Identify which cell holds the provided text, then report its [X, Y] central coordinate. 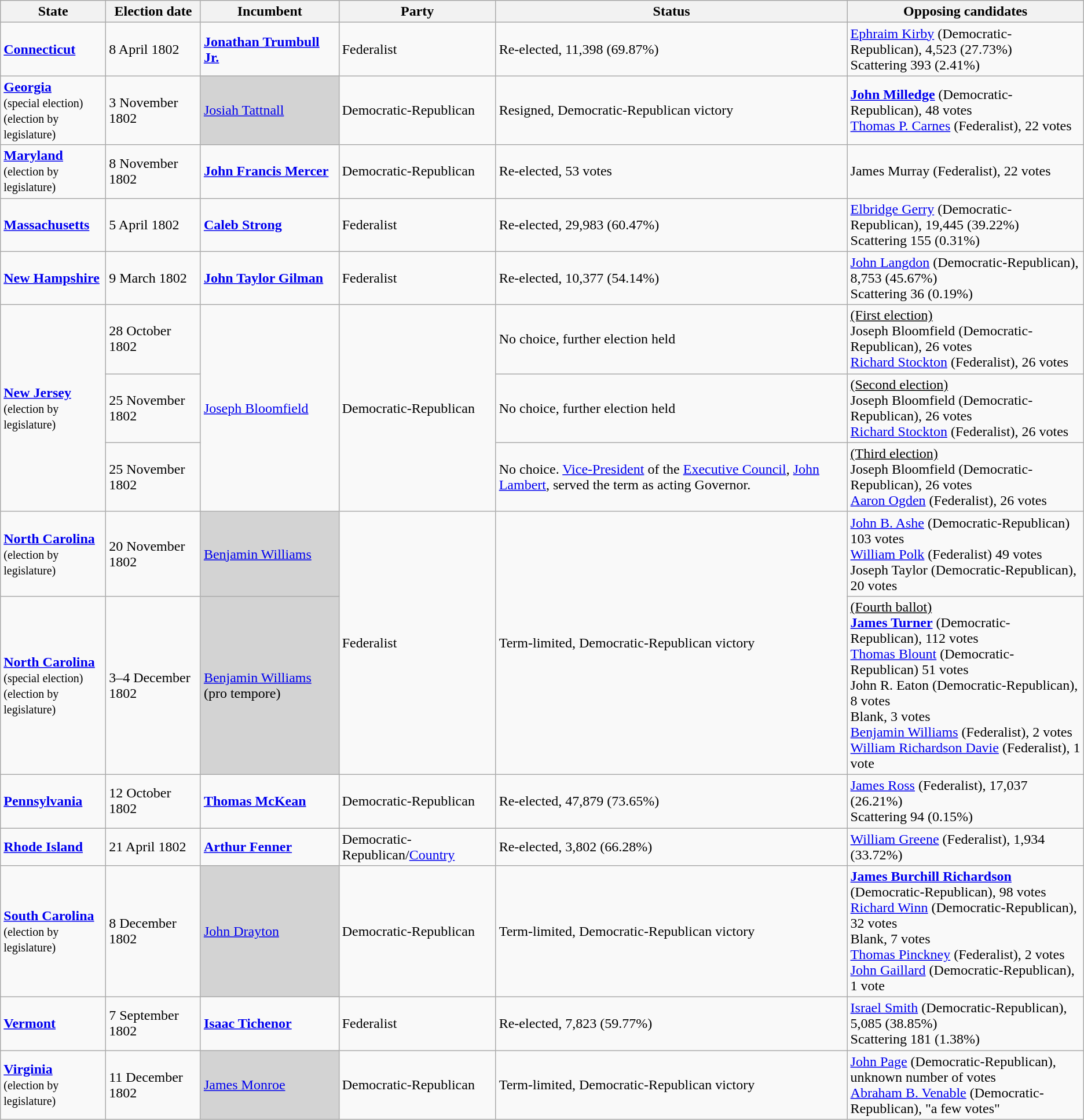
(Third election)Joseph Bloomfield (Democratic-Republican), 26 votesAaron Ogden (Federalist), 26 votes [965, 477]
5 April 1802 [153, 225]
Rhode Island [53, 847]
Re-elected, 53 votes [672, 171]
Massachusetts [53, 225]
Opposing candidates [965, 12]
Pennsylvania [53, 801]
8 December 1802 [153, 931]
Resigned, Democratic-Republican victory [672, 110]
North Carolina(election by legislature) [53, 554]
John B. Ashe (Democratic-Republican) 103 votesWilliam Polk (Federalist) 49 votesJoseph Taylor (Democratic-Republican), 20 votes [965, 554]
North Carolina(special election)(election by legislature) [53, 685]
9 March 1802 [153, 278]
3 November 1802 [153, 110]
Incumbent [270, 12]
Josiah Tattnall [270, 110]
Israel Smith (Democratic-Republican), 5,085 (38.85%)Scattering 181 (1.38%) [965, 1024]
Re-elected, 7,823 (59.77%) [672, 1024]
Thomas McKean [270, 801]
Maryland(election by legislature) [53, 171]
Re-elected, 11,398 (69.87%) [672, 49]
Caleb Strong [270, 225]
John Page (Democratic-Republican), unknown number of votesAbraham B. Venable (Democratic-Republican), "a few votes" [965, 1085]
John Taylor Gilman [270, 278]
Re-elected, 47,879 (73.65%) [672, 801]
John Drayton [270, 931]
28 October 1802 [153, 339]
South Carolina(election by legislature) [53, 931]
New Hampshire [53, 278]
Georgia(special election)(election by legislature) [53, 110]
Isaac Tichenor [270, 1024]
John Francis Mercer [270, 171]
7 September 1802 [153, 1024]
James Ross (Federalist), 17,037 (26.21%)Scattering 94 (0.15%) [965, 801]
3–4 December 1802 [153, 685]
Elbridge Gerry (Democratic-Republican), 19,445 (39.22%)Scattering 155 (0.31%) [965, 225]
Election date [153, 12]
21 April 1802 [153, 847]
8 November 1802 [153, 171]
James Monroe [270, 1085]
Benjamin Williams (pro tempore) [270, 685]
Re-elected, 3,802 (66.28%) [672, 847]
Re-elected, 29,983 (60.47%) [672, 225]
Jonathan Trumbull Jr. [270, 49]
Benjamin Williams [270, 554]
William Greene (Federalist), 1,934 (33.72%) [965, 847]
Ephraim Kirby (Democratic-Republican), 4,523 (27.73%)Scattering 393 (2.41%) [965, 49]
(First election)Joseph Bloomfield (Democratic-Republican), 26 votesRichard Stockton (Federalist), 26 votes [965, 339]
Connecticut [53, 49]
New Jersey(election by legislature) [53, 408]
20 November 1802 [153, 554]
Party [417, 12]
State [53, 12]
Joseph Bloomfield [270, 408]
8 April 1802 [153, 49]
Democratic-Republican/Country [417, 847]
(Second election)Joseph Bloomfield (Democratic-Republican), 26 votesRichard Stockton (Federalist), 26 votes [965, 408]
John Langdon (Democratic-Republican), 8,753 (45.67%)Scattering 36 (0.19%) [965, 278]
Arthur Fenner [270, 847]
Re-elected, 10,377 (54.14%) [672, 278]
11 December 1802 [153, 1085]
James Murray (Federalist), 22 votes [965, 171]
Virginia(election by legislature) [53, 1085]
Status [672, 12]
John Milledge (Democratic-Republican), 48 votesThomas P. Carnes (Federalist), 22 votes [965, 110]
Vermont [53, 1024]
No choice. Vice-President of the Executive Council, John Lambert, served the term as acting Governor. [672, 477]
12 October 1802 [153, 801]
